Locate the cell with the specified text and output its [x, y] center coordinate. 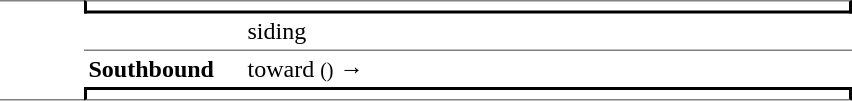
Southbound [164, 69]
siding [548, 33]
toward () → [548, 69]
